From the cell containing the given text, extract its center point as (x, y) coordinate. 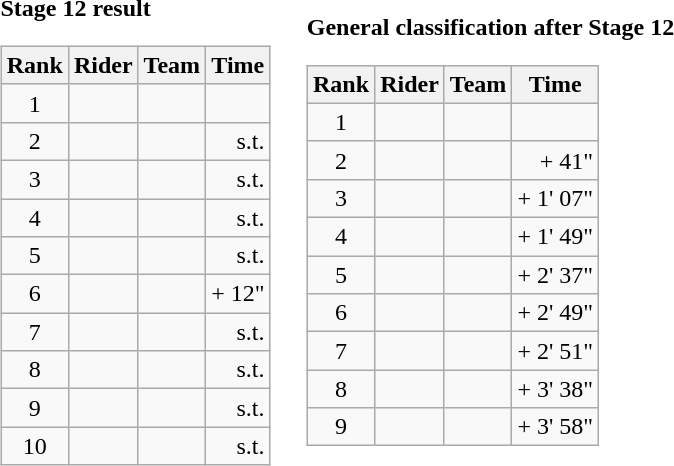
+ 3' 38" (556, 389)
+ 12" (238, 294)
+ 3' 58" (556, 427)
+ 1' 07" (556, 198)
+ 41" (556, 160)
10 (34, 446)
+ 2' 49" (556, 313)
+ 2' 51" (556, 351)
+ 2' 37" (556, 275)
+ 1' 49" (556, 237)
